Capture the cell that displays the provided text and extract its [x, y] central coordinate. 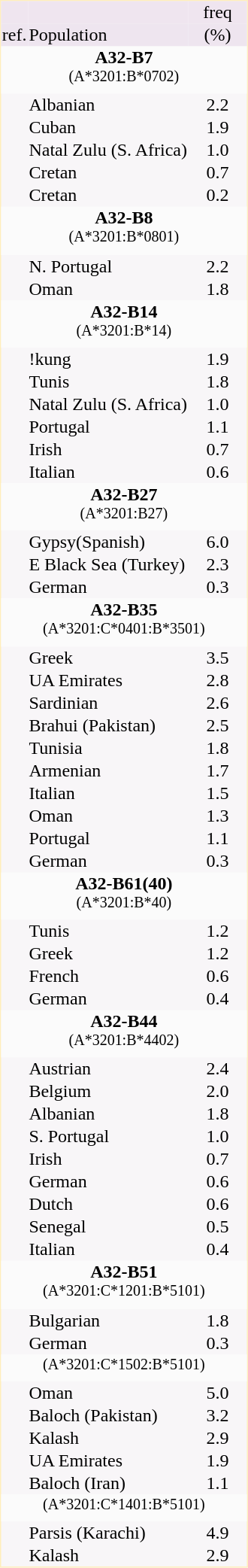
A32-B51(A*3201:C*1201:B*5101) [123, 1285]
Bulgarian [108, 1320]
1.7 [217, 770]
Population [108, 35]
!kung [108, 359]
Armenian [108, 770]
N. Portugal [108, 266]
Baloch (Pakistan) [108, 1415]
Belgium [108, 1092]
0.5 [217, 1227]
Dutch [108, 1205]
A32-B61(40)(A*3201:B*40) [123, 895]
Tunisia [108, 748]
A32-B7(A*3201:B*0702) [123, 71]
A32-B8(A*3201:B*0801) [123, 230]
freq [217, 13]
A32-B35(A*3201:C*0401:B*3501) [123, 621]
4.9 [217, 1533]
2.0 [217, 1092]
1.5 [217, 793]
6.0 [217, 542]
3.2 [217, 1415]
Brahui (Pakistan) [108, 725]
ref. [14, 35]
A32-B14(A*3201:B*14) [123, 324]
Senegal [108, 1227]
0.2 [217, 196]
(A*3201:C*1502:B*5101) [123, 1367]
Sardinian [108, 703]
(A*3201:C*1401:B*5101) [123, 1508]
Parsis (Karachi) [108, 1533]
Baloch (Iran) [108, 1483]
2.8 [217, 680]
French [108, 976]
E Black Sea (Turkey) [108, 564]
Gypsy(Spanish) [108, 542]
1.3 [217, 816]
2.5 [217, 725]
Austrian [108, 1069]
2.6 [217, 703]
3.5 [217, 658]
A32-B44(A*3201:B*4402) [123, 1034]
A32-B27(A*3201:B27) [123, 507]
(%) [217, 35]
5.0 [217, 1393]
2.4 [217, 1069]
Cuban [108, 128]
S. Portugal [108, 1137]
2.3 [217, 564]
